Find where the given text appears and provide that cell's center as (X, Y) coordinate. 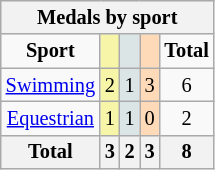
Equestrian (50, 118)
Sport (50, 51)
Medals by sport (108, 17)
6 (186, 85)
Swimming (50, 85)
8 (186, 152)
0 (150, 118)
